Search for the cell housing the specified text and yield its (x, y) center coordinate. 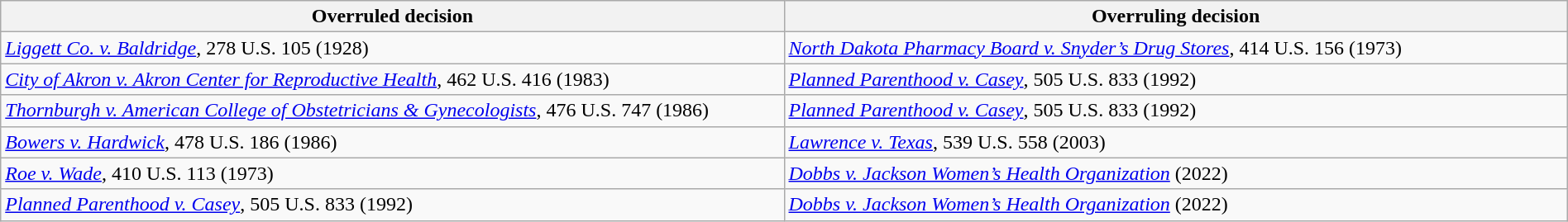
Thornburgh v. American College of Obstetricians & Gynecologists, 476 U.S. 747 (1986) (392, 111)
North Dakota Pharmacy Board v. Snyder’s Drug Stores, 414 U.S. 156 (1973) (1176, 48)
Liggett Co. v. Baldridge, 278 U.S. 105 (1928) (392, 48)
City of Akron v. Akron Center for Reproductive Health, 462 U.S. 416 (1983) (392, 79)
Overruling decision (1176, 17)
Lawrence v. Texas, 539 U.S. 558 (2003) (1176, 142)
Overruled decision (392, 17)
Bowers v. Hardwick, 478 U.S. 186 (1986) (392, 142)
Roe v. Wade, 410 U.S. 113 (1973) (392, 173)
